Return the [x, y] coordinate for the center point of the cell that contains the specified text.  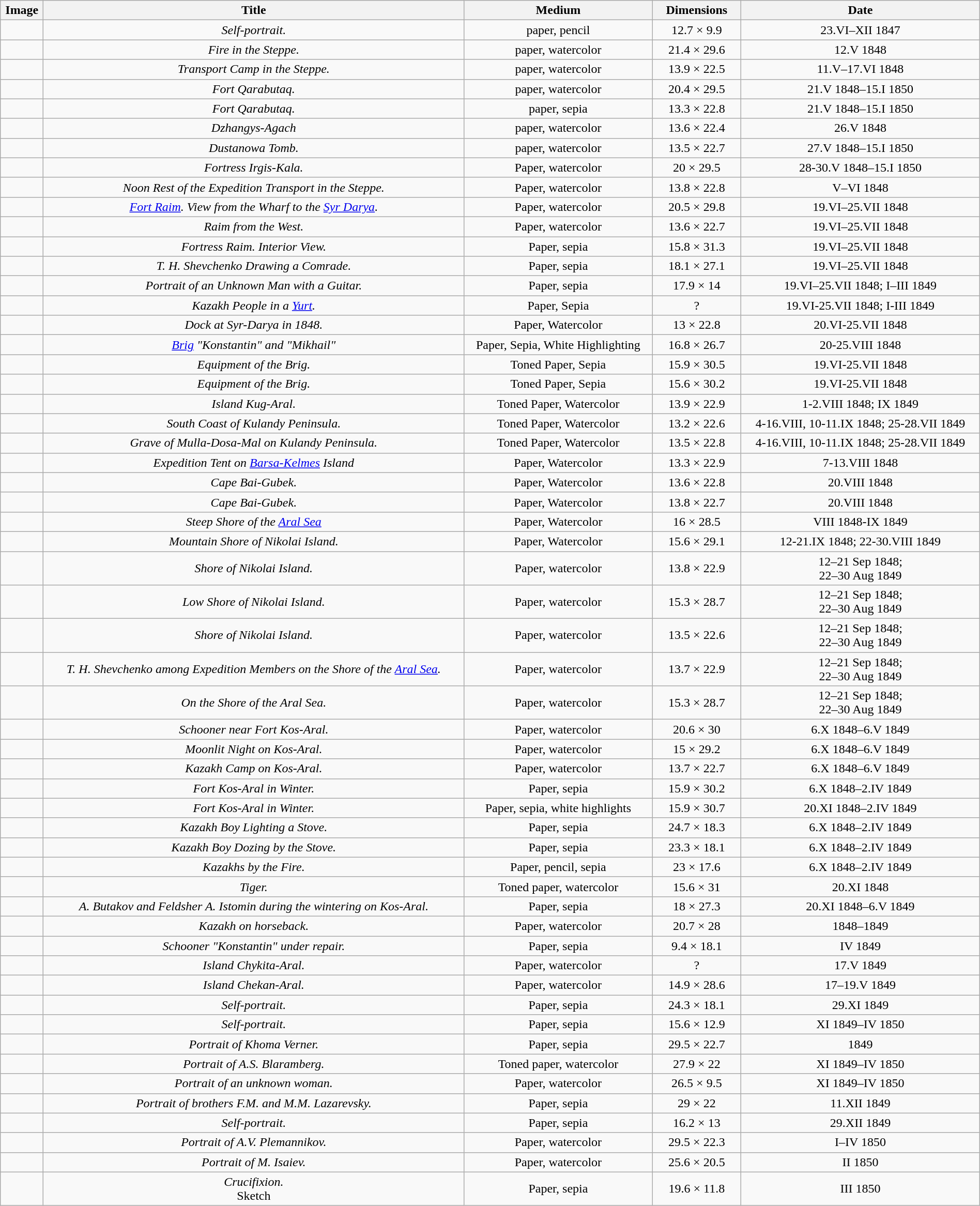
20.XI 1848–2.IV 1849 [861, 808]
18 × 27.3 [697, 906]
A. Butakov and Feldsher A. Istomin during the wintering on Kos-Aral. [254, 906]
Raim from the West. [254, 226]
14.9 × 28.6 [697, 985]
Schooner "Konstantin" under repair. [254, 945]
15.9 × 30.5 [697, 364]
29 × 22 [697, 1103]
13.5 × 22.8 [697, 443]
Kazakh Boy Dozing by the Stove. [254, 847]
On the Shore of the Aral Sea. [254, 703]
29.5 × 22.3 [697, 1142]
7-13.VIII 1848 [861, 463]
20.XI 1848–6.V 1849 [861, 906]
17.V 1849 [861, 966]
Title [254, 10]
20.4 × 29.5 [697, 89]
Dzhangys-Agach [254, 128]
15.6 × 30.2 [697, 384]
paper, pencil [558, 30]
Portrait of A.S. Blaramberg. [254, 1064]
13.8 × 22.8 [697, 187]
15.9 × 30.2 [697, 788]
19.6 × 11.8 [697, 1189]
12-21.IX 1848; 22-30.VIII 1849 [861, 541]
Tiger. [254, 887]
16.2 × 13 [697, 1123]
20.7 × 28 [697, 926]
23 × 17.6 [697, 867]
12.V 1848 [861, 50]
I–IV 1850 [861, 1142]
20.VI-25.VII 1848 [861, 325]
23.3 × 18.1 [697, 847]
24.7 × 18.3 [697, 828]
29.XII 1849 [861, 1123]
T. H. Shevchenko among Expedition Members on the Shore of the Aral Sea. [254, 669]
15.6 × 31 [697, 887]
Image [22, 10]
V–VI 1848 [861, 187]
South Coast of Kulandy Peninsula. [254, 423]
25.6 × 20.5 [697, 1162]
Kazakh Camp on Kos-Aral. [254, 769]
Island Chykita-Aral. [254, 966]
20.5 × 29.8 [697, 207]
29.5 × 22.7 [697, 1044]
Portrait of brothers F.M. and M.M. Lazarevsky. [254, 1103]
Paper, Sepia [558, 306]
19.VI-25.VII 1848; I-III 1849 [861, 306]
Portrait of an unknown woman. [254, 1083]
Brig "Konstantin" and "Mikhail" [254, 345]
Transport Camp in the Steppe. [254, 69]
Noon Rest of the Expedition Transport in the Steppe. [254, 187]
13.8 × 22.7 [697, 502]
T. H. Shevchenko Drawing a Comrade. [254, 266]
Expedition Tent on Barsa-Kelmes Island [254, 463]
13.3 × 22.9 [697, 463]
1849 [861, 1044]
Dock at Syr-Darya in 1848. [254, 325]
Date [861, 10]
II 1850 [861, 1162]
13.2 × 22.6 [697, 423]
Paper, sepia, white highlights [558, 808]
Kazakh Boy Lighting a Stove. [254, 828]
Fire in the Steppe. [254, 50]
13.5 × 22.6 [697, 636]
20.6 × 30 [697, 729]
26.5 × 9.5 [697, 1083]
17.9 × 14 [697, 286]
13.8 × 22.9 [697, 568]
Paper, Sepia, White Highlighting [558, 345]
Portrait of Khoma Verner. [254, 1044]
15.8 × 31.3 [697, 247]
12.7 × 9.9 [697, 30]
28-30.V 1848–15.I 1850 [861, 167]
Dimensions [697, 10]
Fort Raim. View from the Wharf to the Syr Darya. [254, 207]
Island Kug-Aral. [254, 404]
paper, sepia [558, 109]
Mountain Shore of Nikolai Island. [254, 541]
Island Chekan-Aral. [254, 985]
27.9 × 22 [697, 1064]
Kazakh People in a Yurt. [254, 306]
11.V–17.VI 1848 [861, 69]
Fortress Raim. Interior View. [254, 247]
13.9 × 22.5 [697, 69]
16.8 × 26.7 [697, 345]
Steep Shore of the Aral Sea [254, 522]
27.V 1848–15.I 1850 [861, 148]
1-2.VIII 1848; IX 1849 [861, 404]
13.6 × 22.7 [697, 226]
13.3 × 22.8 [697, 109]
Portrait of an Unknown Man with a Guitar. [254, 286]
13.7 × 22.7 [697, 769]
15.6 × 12.9 [697, 1025]
13.5 × 22.7 [697, 148]
13.7 × 22.9 [697, 669]
20-25.VIII 1848 [861, 345]
Crucifixion.Sketch [254, 1189]
24.3 × 18.1 [697, 1005]
Kazakhs by the Fire. [254, 867]
VIII 1848-IX 1849 [861, 522]
Low Shore of Nikolai Island. [254, 602]
13.6 × 22.8 [697, 482]
26.V 1848 [861, 128]
20 × 29.5 [697, 167]
21.4 × 29.6 [697, 50]
18.1 × 27.1 [697, 266]
Moonlit Night on Kos-Aral. [254, 749]
13.9 × 22.9 [697, 404]
19.VI–25.VII 1848; I–III 1849 [861, 286]
9.4 × 18.1 [697, 945]
1848–1849 [861, 926]
13.6 × 22.4 [697, 128]
11.XII 1849 [861, 1103]
IV 1849 [861, 945]
Portrait of A.V. Plemannikov. [254, 1142]
20.XI 1848 [861, 887]
Kazakh on horseback. [254, 926]
13 × 22.8 [697, 325]
23.VI–XII 1847 [861, 30]
Paper, pencil, sepia [558, 867]
17–19.V 1849 [861, 985]
Medium [558, 10]
29.XI 1849 [861, 1005]
15.9 × 30.7 [697, 808]
15 × 29.2 [697, 749]
Portrait of M. Isaiev. [254, 1162]
Schooner near Fort Kos-Aral. [254, 729]
16 × 28.5 [697, 522]
Fortress Irgis-Kala. [254, 167]
Grave of Mulla-Dosa-Mal on Kulandy Peninsula. [254, 443]
III 1850 [861, 1189]
Dustanowa Tomb. [254, 148]
15.6 × 29.1 [697, 541]
